Search for the cell housing the specified text and yield its (x, y) center coordinate. 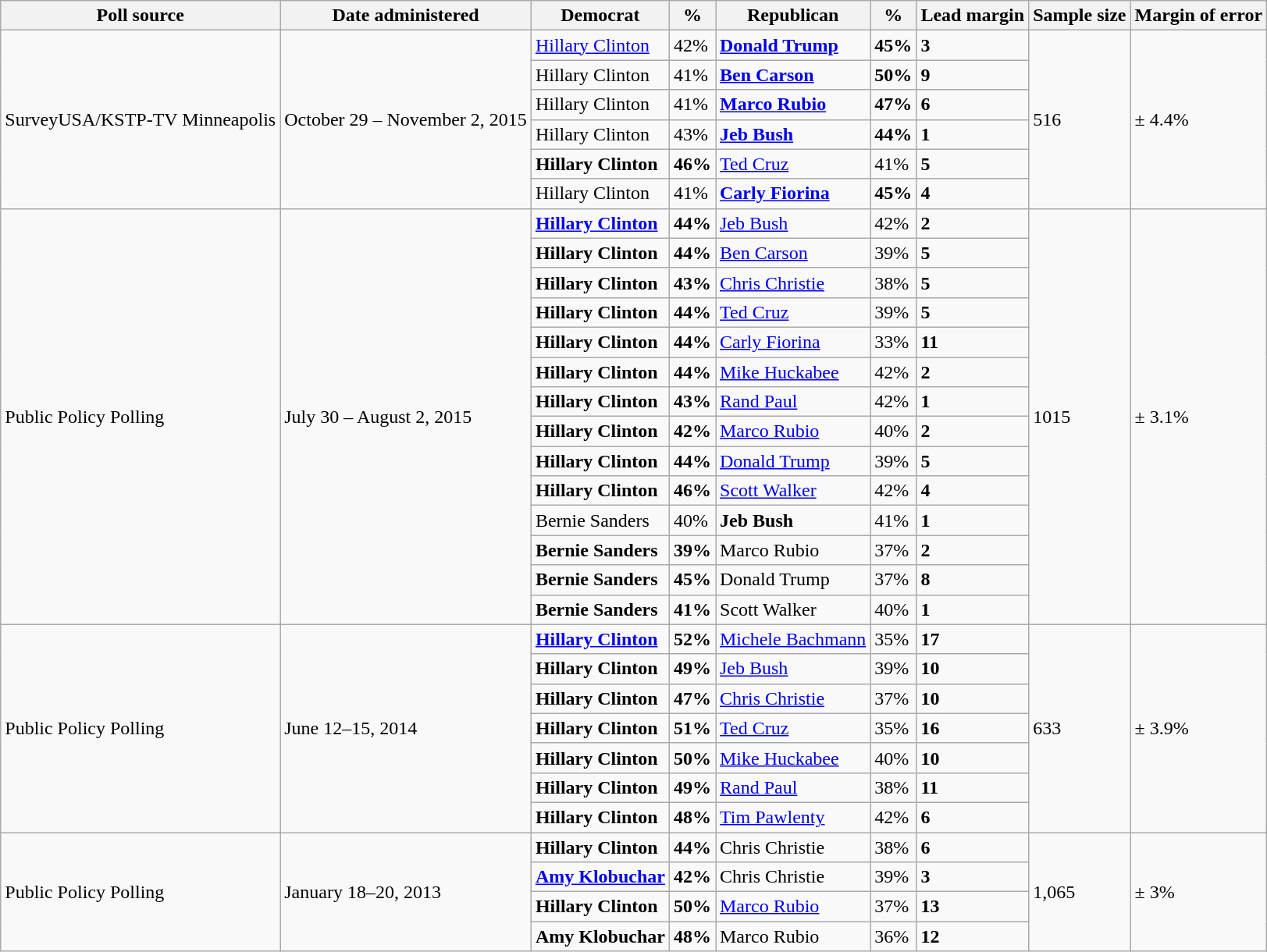
January 18–20, 2013 (406, 891)
Poll source (141, 16)
Margin of error (1199, 16)
8 (973, 580)
Tim Pawlenty (792, 817)
36% (893, 936)
52% (692, 639)
Democrat (600, 16)
SurveyUSA/KSTP-TV Minneapolis (141, 119)
33% (893, 342)
13 (973, 907)
Lead margin (973, 16)
October 29 – November 2, 2015 (406, 119)
July 30 – August 2, 2015 (406, 417)
Michele Bachmann (792, 639)
± 3.9% (1199, 728)
June 12–15, 2014 (406, 728)
633 (1080, 728)
9 (973, 75)
12 (973, 936)
Date administered (406, 16)
Sample size (1080, 16)
± 4.4% (1199, 119)
17 (973, 639)
516 (1080, 119)
± 3.1% (1199, 417)
± 3% (1199, 891)
1,065 (1080, 891)
1015 (1080, 417)
51% (692, 728)
Republican (792, 16)
16 (973, 728)
